Scan for the cell matching the given text and deliver its (x, y) coordinate at center. 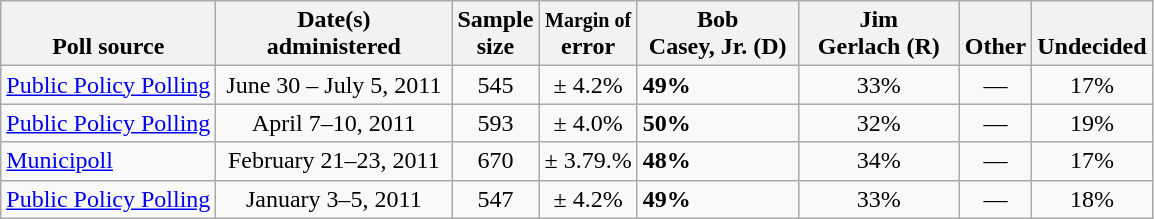
50% (718, 123)
Poll source (108, 34)
February 21–23, 2011 (334, 161)
48% (718, 161)
± 3.79.% (588, 161)
18% (1092, 199)
Date(s)administered (334, 34)
34% (878, 161)
32% (878, 123)
19% (1092, 123)
670 (496, 161)
Other (995, 34)
JimGerlach (R) (878, 34)
June 30 – July 5, 2011 (334, 85)
593 (496, 123)
April 7–10, 2011 (334, 123)
Samplesize (496, 34)
± 4.0% (588, 123)
545 (496, 85)
547 (496, 199)
Margin oferror (588, 34)
Municipoll (108, 161)
January 3–5, 2011 (334, 199)
Bob Casey, Jr. (D) (718, 34)
Undecided (1092, 34)
